Output the [x, y] coordinate of the center of the cell containing the given text.  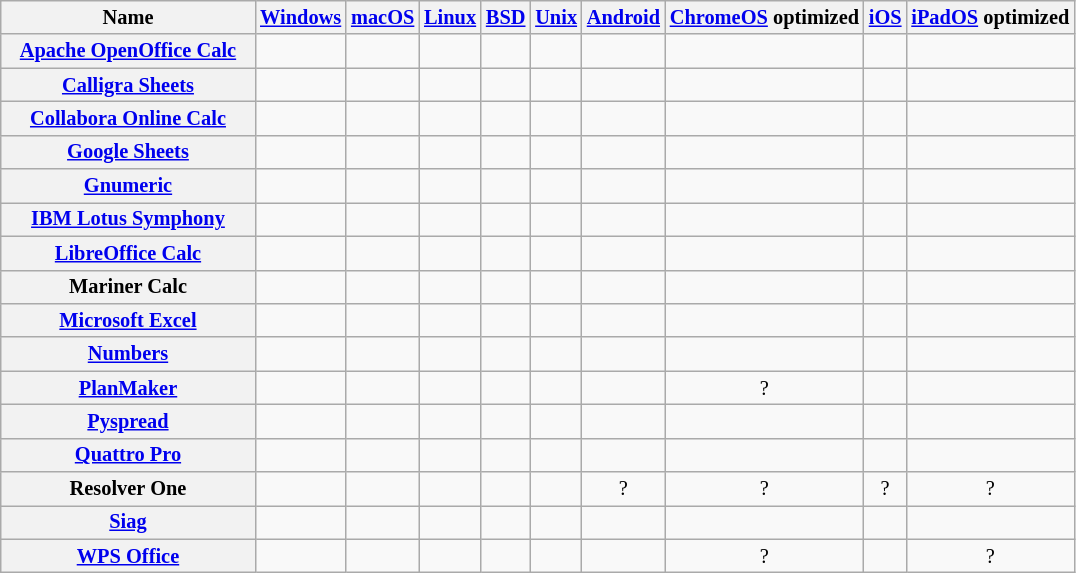
Numbers [128, 354]
Unix [556, 17]
Google Sheets [128, 152]
Gnumeric [128, 186]
iPadOS optimized [990, 17]
Apache OpenOffice Calc [128, 51]
Pyspread [128, 421]
Siag [128, 522]
Android [624, 17]
macOS [382, 17]
Linux [450, 17]
Windows [300, 17]
PlanMaker [128, 388]
BSD [506, 17]
Mariner Calc [128, 287]
Name [128, 17]
Resolver One [128, 489]
Collabora Online Calc [128, 118]
Microsoft Excel [128, 320]
Calligra Sheets [128, 85]
ChromeOS optimized [764, 17]
Quattro Pro [128, 455]
LibreOffice Calc [128, 253]
WPS Office [128, 556]
iOS [886, 17]
IBM Lotus Symphony [128, 219]
